From the cell containing the given text, extract its center point as [X, Y] coordinate. 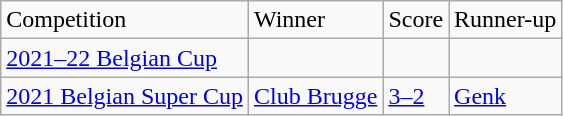
Club Brugge [315, 96]
Runner-up [506, 20]
2021 Belgian Super Cup [125, 96]
Competition [125, 20]
2021–22 Belgian Cup [125, 58]
3–2 [416, 96]
Score [416, 20]
Winner [315, 20]
Genk [506, 96]
